Find where the given text appears and provide that cell's center as (X, Y) coordinate. 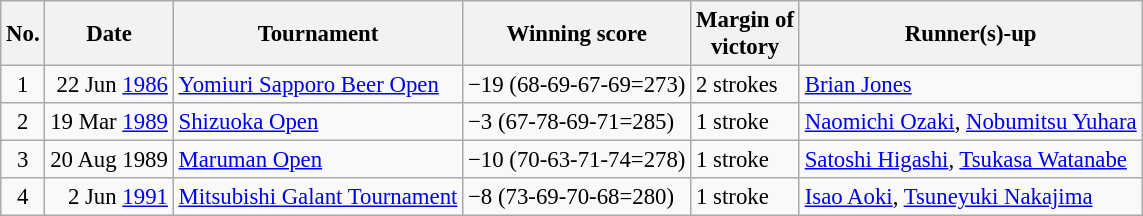
20 Aug 1989 (109, 160)
Isao Aoki, Tsuneyuki Nakajima (970, 197)
−10 (70-63-71-74=278) (577, 160)
Naomichi Ozaki, Nobumitsu Yuhara (970, 122)
Brian Jones (970, 85)
Winning score (577, 34)
No. (23, 34)
Mitsubishi Galant Tournament (318, 197)
4 (23, 197)
2 (23, 122)
Satoshi Higashi, Tsukasa Watanabe (970, 160)
Tournament (318, 34)
−8 (73-69-70-68=280) (577, 197)
22 Jun 1986 (109, 85)
1 (23, 85)
−3 (67-78-69-71=285) (577, 122)
Maruman Open (318, 160)
−19 (68-69-67-69=273) (577, 85)
3 (23, 160)
Margin ofvictory (746, 34)
Date (109, 34)
Shizuoka Open (318, 122)
19 Mar 1989 (109, 122)
Runner(s)-up (970, 34)
Yomiuri Sapporo Beer Open (318, 85)
2 Jun 1991 (109, 197)
2 strokes (746, 85)
